Locate the cell with the specified text and output its [x, y] center coordinate. 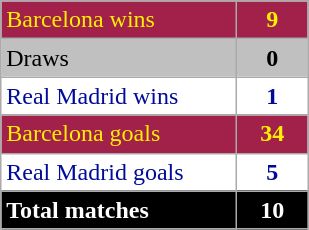
Barcelona wins [119, 20]
34 [272, 134]
Real Madrid wins [119, 96]
Total matches [119, 210]
9 [272, 20]
Real Madrid goals [119, 172]
1 [272, 96]
5 [272, 172]
0 [272, 58]
10 [272, 210]
Draws [119, 58]
Barcelona goals [119, 134]
